Identify which cell holds the provided text, then report its (X, Y) central coordinate. 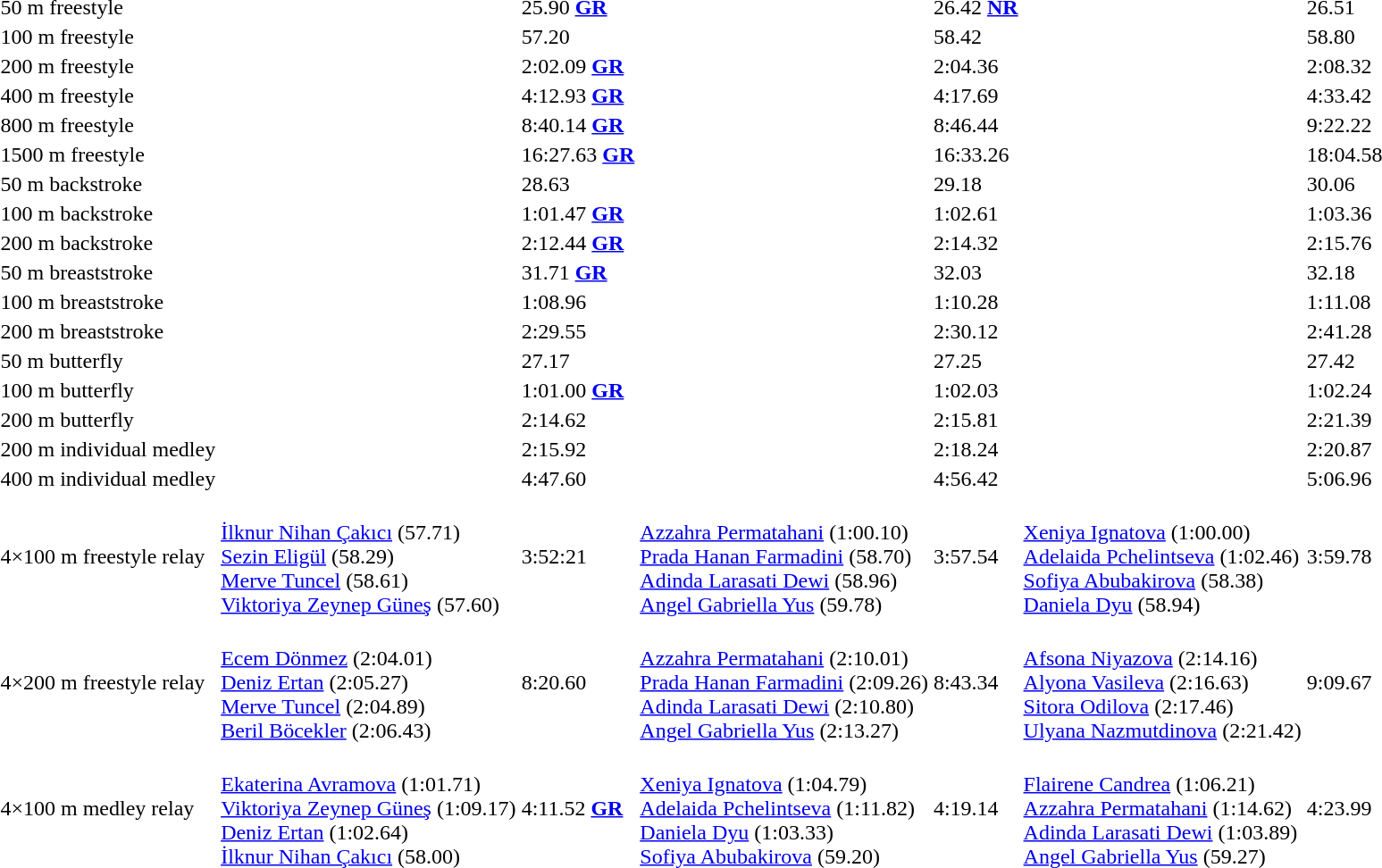
Xeniya Ignatova (1:00.00)Adelaida Pchelintseva (1:02.46)Sofiya Abubakirova (58.38)Daniela Dyu (58.94) (1162, 556)
32.03 (976, 272)
1:08.96 (578, 302)
1:10.28 (976, 302)
27.17 (578, 361)
28.63 (578, 184)
4:56.42 (976, 479)
57.20 (578, 37)
1:01.47 GR (578, 213)
3:52:21 (578, 556)
2:02.09 GR (578, 66)
4:12.93 GR (578, 96)
İlknur Nihan Çakıcı (57.71)Sezin Eligül (58.29)Merve Tuncel (58.61)Viktoriya Zeynep Güneş (57.60) (368, 556)
Azzahra Permatahani (2:10.01)Prada Hanan Farmadini (2:09.26)Adinda Larasati Dewi (2:10.80)Angel Gabriella Yus (2:13.27) (784, 682)
58.42 (976, 37)
2:14.62 (578, 420)
31.71 GR (578, 272)
2:30.12 (976, 331)
Afsona Niyazova (2:14.16)Alyona Vasileva (2:16.63)Sitora Odilova (2:17.46)Ulyana Nazmutdinova (2:21.42) (1162, 682)
2:14.32 (976, 243)
Azzahra Permatahani (1:00.10)Prada Hanan Farmadini (58.70)Adinda Larasati Dewi (58.96)Angel Gabriella Yus (59.78) (784, 556)
8:43.34 (976, 682)
2:04.36 (976, 66)
1:02.03 (976, 390)
4:17.69 (976, 96)
8:20.60 (578, 682)
2:29.55 (578, 331)
16:27.63 GR (578, 154)
1:01.00 GR (578, 390)
2:15.92 (578, 449)
Ecem Dönmez (2:04.01)Deniz Ertan (2:05.27)Merve Tuncel (2:04.89)Beril Böcekler (2:06.43) (368, 682)
8:46.44 (976, 125)
1:02.61 (976, 213)
16:33.26 (976, 154)
2:18.24 (976, 449)
2:15.81 (976, 420)
29.18 (976, 184)
4:47.60 (578, 479)
3:57.54 (976, 556)
2:12.44 GR (578, 243)
27.25 (976, 361)
8:40.14 GR (578, 125)
